Locate the cell with the specified text and output its (x, y) center coordinate. 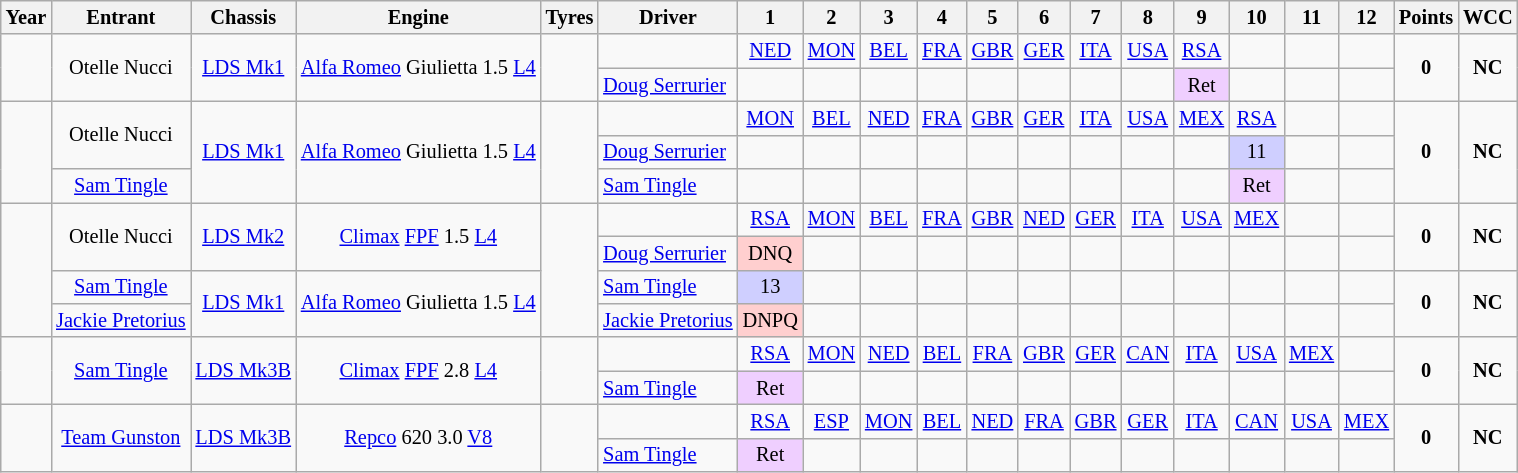
WCC (1488, 17)
Climax FPF 1.5 L4 (418, 236)
8 (1148, 17)
9 (1202, 17)
6 (1044, 17)
13 (770, 287)
12 (1366, 17)
1 (770, 17)
Points (1426, 17)
7 (1096, 17)
Driver (668, 17)
Entrant (120, 17)
Engine (418, 17)
DNPQ (770, 320)
5 (993, 17)
2 (832, 17)
Team Gunston (120, 438)
ESP (832, 421)
Repco 620 3.0 V8 (418, 438)
Climax FPF 2.8 L4 (418, 370)
10 (1256, 17)
Tyres (570, 17)
Year (26, 17)
DNQ (770, 253)
4 (942, 17)
Chassis (244, 17)
LDS Mk2 (244, 236)
3 (888, 17)
